From the cell containing the given text, extract its center point as [X, Y] coordinate. 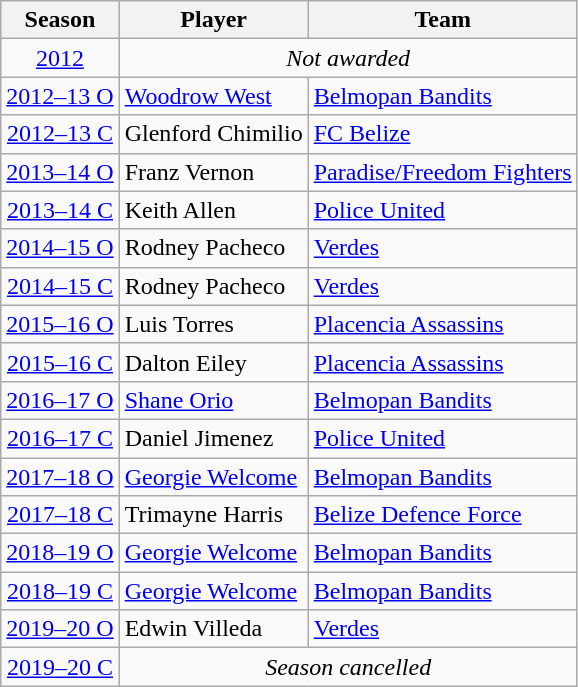
Woodrow West [214, 96]
Glenford Chimilio [214, 134]
Paradise/Freedom Fighters [442, 172]
Shane Orio [214, 400]
Daniel Jimenez [214, 438]
2017–18 O [60, 477]
Luis Torres [214, 324]
2018–19 O [60, 553]
Dalton Eiley [214, 362]
FC Belize [442, 134]
2014–15 C [60, 286]
2013–14 O [60, 172]
Player [214, 20]
Not awarded [348, 58]
Belize Defence Force [442, 515]
2013–14 C [60, 210]
2014–15 O [60, 248]
2015–16 O [60, 324]
2017–18 C [60, 515]
2012–13 C [60, 134]
2016–17 C [60, 438]
2019–20 O [60, 629]
Season cancelled [348, 667]
Franz Vernon [214, 172]
Keith Allen [214, 210]
2018–19 C [60, 591]
Trimayne Harris [214, 515]
2015–16 C [60, 362]
2016–17 O [60, 400]
Season [60, 20]
2019–20 C [60, 667]
Edwin Villeda [214, 629]
Team [442, 20]
2012–13 O [60, 96]
2012 [60, 58]
